Detect which cell encompasses the target text, then output its (x, y) center coordinate. 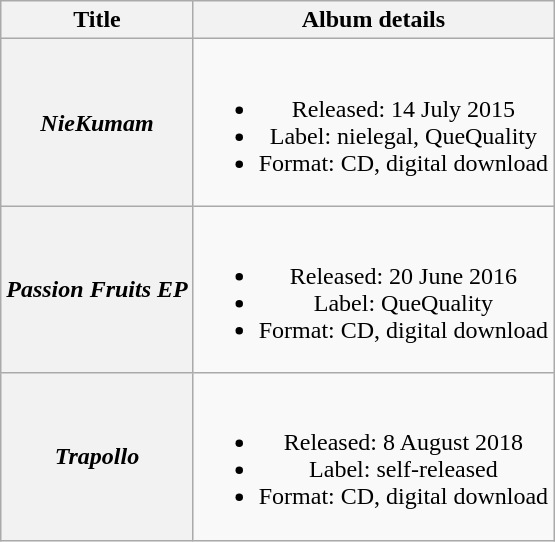
Released: 8 August 2018Label: self-releasedFormat: CD, digital download (373, 456)
Passion Fruits EP (97, 290)
Released: 14 July 2015Label: nielegal, QueQualityFormat: CD, digital download (373, 122)
Title (97, 20)
Album details (373, 20)
NieKumam (97, 122)
Trapollo (97, 456)
Released: 20 June 2016Label: QueQualityFormat: CD, digital download (373, 290)
